Search for the cell housing the specified text and yield its [X, Y] center coordinate. 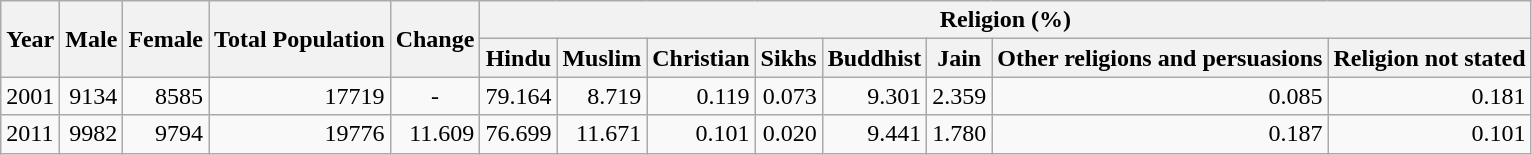
Year [30, 39]
0.085 [1160, 96]
11.671 [602, 134]
Total Population [300, 39]
11.609 [435, 134]
2001 [30, 96]
79.164 [518, 96]
Sikhs [788, 58]
9982 [92, 134]
76.699 [518, 134]
Change [435, 39]
9134 [92, 96]
0.181 [1430, 96]
0.187 [1160, 134]
8.719 [602, 96]
Christian [701, 58]
Religion not stated [1430, 58]
9.301 [874, 96]
0.073 [788, 96]
2.359 [960, 96]
Religion (%) [1006, 20]
0.119 [701, 96]
8585 [166, 96]
9.441 [874, 134]
- [435, 96]
1.780 [960, 134]
Hindu [518, 58]
17719 [300, 96]
Other religions and persuasions [1160, 58]
Female [166, 39]
Male [92, 39]
19776 [300, 134]
9794 [166, 134]
Buddhist [874, 58]
Jain [960, 58]
0.020 [788, 134]
Muslim [602, 58]
2011 [30, 134]
